Scan for the cell matching the given text and deliver its (X, Y) coordinate at center. 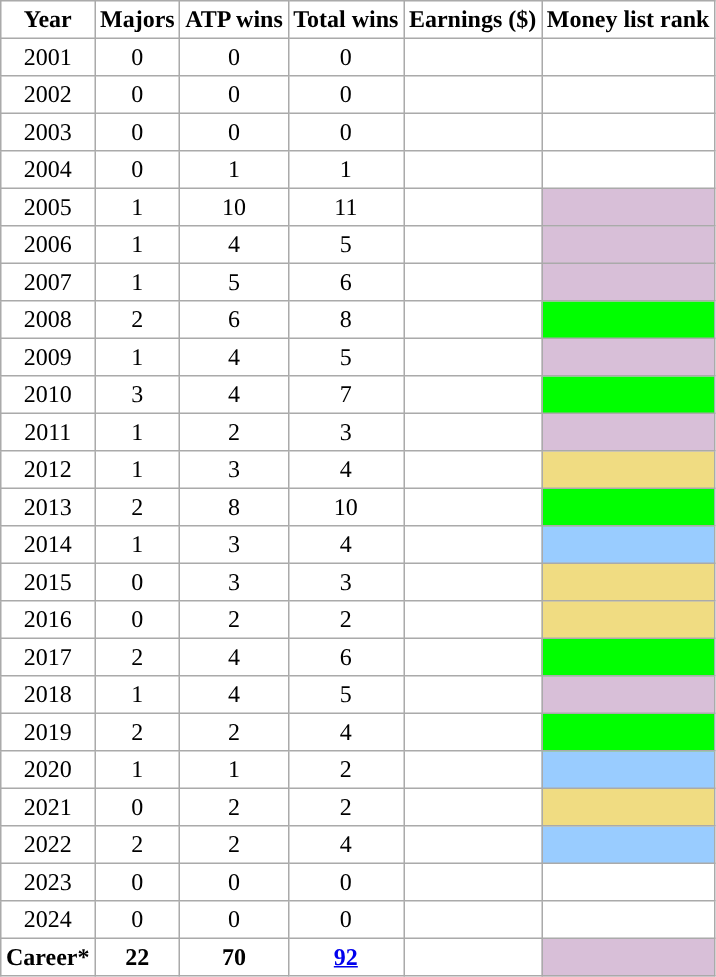
7 (346, 395)
2014 (48, 545)
Total wins (346, 20)
2013 (48, 507)
2002 (48, 95)
Earnings ($) (473, 20)
2012 (48, 470)
2003 (48, 132)
92 (346, 957)
Majors (138, 20)
2024 (48, 920)
2021 (48, 807)
70 (234, 957)
ATP wins (234, 20)
Career* (48, 957)
2008 (48, 320)
11 (346, 207)
2022 (48, 845)
2009 (48, 357)
2016 (48, 620)
2011 (48, 432)
2004 (48, 170)
2023 (48, 882)
2015 (48, 582)
2010 (48, 395)
2017 (48, 657)
22 (138, 957)
2018 (48, 695)
2020 (48, 770)
2001 (48, 57)
Year (48, 20)
2007 (48, 282)
2019 (48, 732)
2005 (48, 207)
Money list rank (628, 20)
2006 (48, 245)
